Provide the [X, Y] coordinate of the cell's center where the given text is located.  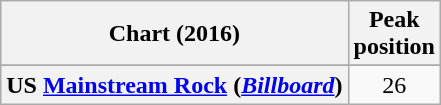
Chart (2016) [174, 34]
26 [394, 85]
Peakposition [394, 34]
US Mainstream Rock (Billboard) [174, 85]
